Locate the cell with the specified text and output its (x, y) center coordinate. 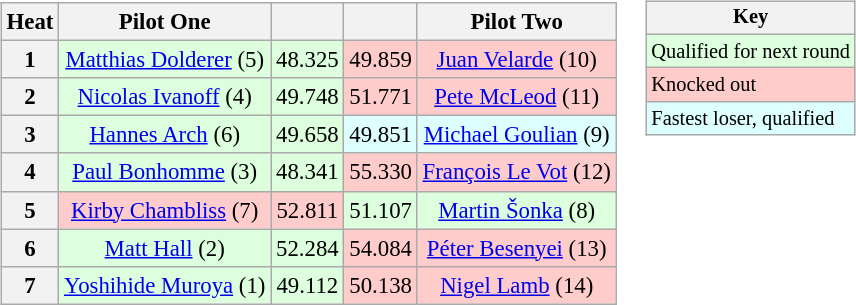
49.112 (308, 285)
1 (30, 60)
6 (30, 248)
7 (30, 285)
Nicolas Ivanoff (4) (165, 97)
Matthias Dolderer (5) (165, 60)
50.138 (380, 285)
Michael Goulian (9) (516, 135)
Hannes Arch (6) (165, 135)
Juan Velarde (10) (516, 60)
Key (750, 18)
49.851 (380, 135)
2 (30, 97)
3 (30, 135)
Qualified for next round (750, 51)
Pilot Two (516, 22)
Kirby Chambliss (7) (165, 210)
Paul Bonhomme (3) (165, 172)
Pete McLeod (11) (516, 97)
Martin Šonka (8) (516, 210)
Nigel Lamb (14) (516, 285)
Knocked out (750, 85)
Yoshihide Muroya (1) (165, 285)
49.859 (380, 60)
Fastest loser, qualified (750, 119)
49.748 (308, 97)
51.771 (380, 97)
5 (30, 210)
Péter Besenyei (13) (516, 248)
4 (30, 172)
49.658 (308, 135)
Pilot One (165, 22)
Heat (30, 22)
48.325 (308, 60)
54.084 (380, 248)
55.330 (380, 172)
François Le Vot (12) (516, 172)
48.341 (308, 172)
51.107 (380, 210)
52.811 (308, 210)
Matt Hall (2) (165, 248)
52.284 (308, 248)
